From the cell containing the given text, extract its center point as (x, y) coordinate. 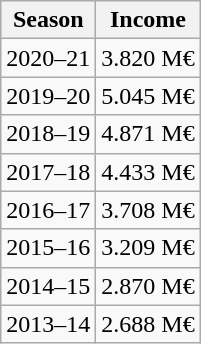
3.820 M€ (148, 58)
2016–17 (48, 210)
2013–14 (48, 324)
2019–20 (48, 96)
3.708 M€ (148, 210)
4.433 M€ (148, 172)
2020–21 (48, 58)
2018–19 (48, 134)
2.688 M€ (148, 324)
3.209 M€ (148, 248)
Season (48, 20)
5.045 M€ (148, 96)
4.871 M€ (148, 134)
2017–18 (48, 172)
Income (148, 20)
2014–15 (48, 286)
2.870 M€ (148, 286)
2015–16 (48, 248)
